Return [X, Y] of the center of cell containing provided text 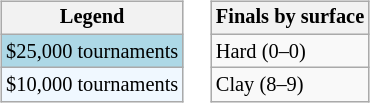
Finals by surface [290, 18]
Hard (0–0) [290, 51]
$10,000 tournaments [92, 85]
Clay (8–9) [290, 85]
$25,000 tournaments [92, 51]
Legend [92, 18]
